Search for the cell housing the specified text and yield its (X, Y) center coordinate. 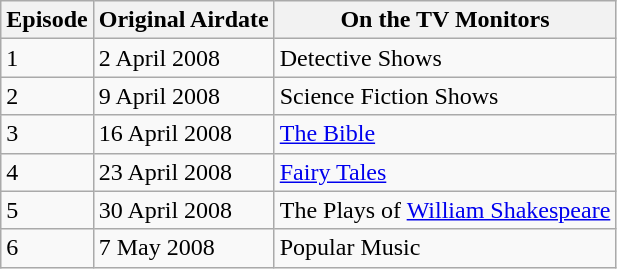
Episode (47, 20)
Original Airdate (184, 20)
6 (47, 248)
Fairy Tales (445, 172)
1 (47, 58)
The Plays of William Shakespeare (445, 210)
On the TV Monitors (445, 20)
Science Fiction Shows (445, 96)
16 April 2008 (184, 134)
The Bible (445, 134)
Popular Music (445, 248)
2 (47, 96)
7 May 2008 (184, 248)
30 April 2008 (184, 210)
Detective Shows (445, 58)
4 (47, 172)
5 (47, 210)
23 April 2008 (184, 172)
2 April 2008 (184, 58)
3 (47, 134)
9 April 2008 (184, 96)
